Find where the given text appears and provide that cell's center as [x, y] coordinate. 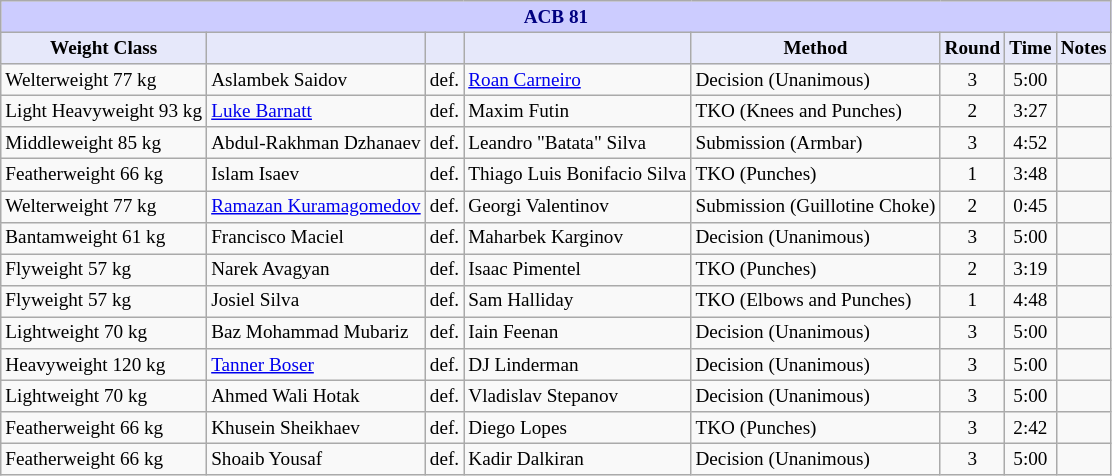
Weight Class [104, 48]
Submission (Armbar) [816, 143]
0:45 [1030, 206]
Round [972, 48]
Francisco Maciel [316, 238]
3:19 [1030, 270]
3:48 [1030, 175]
Time [1030, 48]
Light Heavyweight 93 kg [104, 111]
Khusein Sheikhaev [316, 428]
Abdul-Rakhman Dzhanaev [316, 143]
DJ Linderman [578, 365]
3:27 [1030, 111]
Vladislav Stepanov [578, 396]
Shoaib Yousaf [316, 460]
Tanner Boser [316, 365]
4:48 [1030, 301]
Bantamweight 61 kg [104, 238]
Aslambek Saidov [316, 80]
Roan Carneiro [578, 80]
4:52 [1030, 143]
2:42 [1030, 428]
Heavyweight 120 kg [104, 365]
Baz Mohammad Mubariz [316, 333]
Submission (Guillotine Choke) [816, 206]
Thiago Luis Bonifacio Silva [578, 175]
Middleweight 85 kg [104, 143]
Georgi Valentinov [578, 206]
TKO (Knees and Punches) [816, 111]
Josiel Silva [316, 301]
Maxim Futin [578, 111]
Method [816, 48]
Diego Lopes [578, 428]
Sam Halliday [578, 301]
Notes [1084, 48]
Isaac Pimentel [578, 270]
Luke Barnatt [316, 111]
Leandro "Batata" Silva [578, 143]
Narek Avagyan [316, 270]
Iain Feenan [578, 333]
Ahmed Wali Hotak [316, 396]
ACB 81 [556, 17]
Kadir Dalkiran [578, 460]
Maharbek Karginov [578, 238]
Islam Isaev [316, 175]
Ramazan Kuramagomedov [316, 206]
TKO (Elbows and Punches) [816, 301]
